Identify which cell holds the provided text, then report its (x, y) central coordinate. 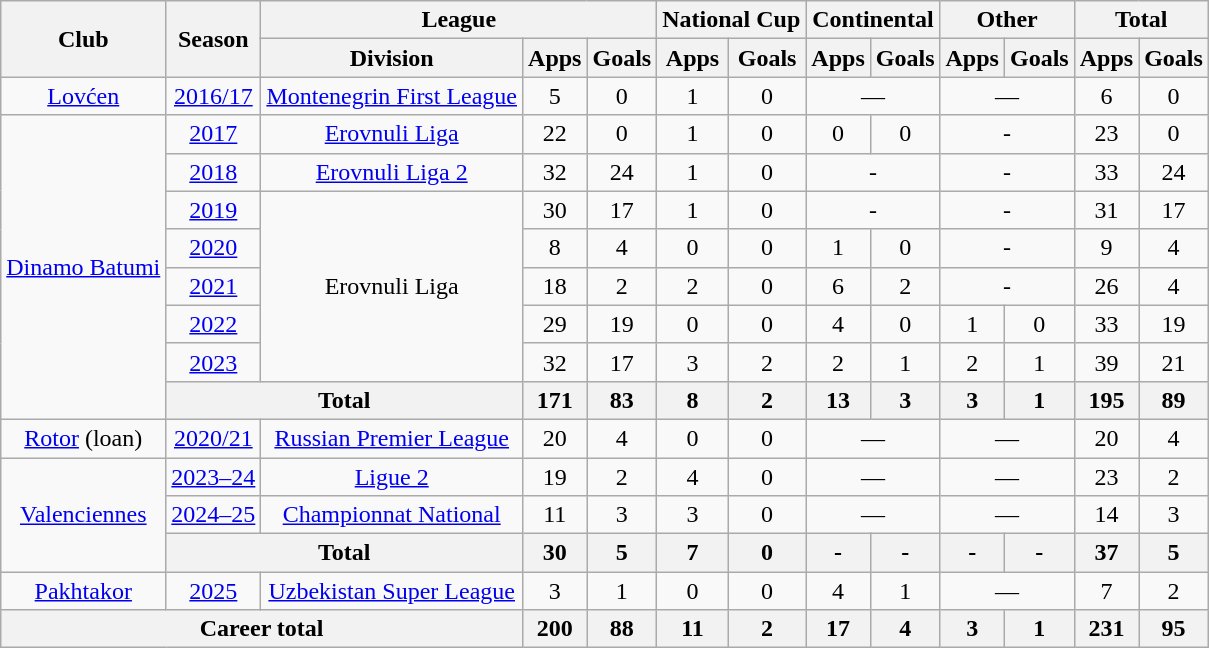
171 (555, 400)
21 (1174, 362)
Rotor (loan) (84, 438)
Other (1007, 20)
Season (214, 39)
88 (622, 629)
89 (1174, 400)
195 (1106, 400)
2017 (214, 134)
31 (1106, 210)
18 (555, 286)
200 (555, 629)
2020/21 (214, 438)
2022 (214, 324)
Career total (262, 629)
2021 (214, 286)
29 (555, 324)
Club (84, 39)
2025 (214, 591)
Championnat National (392, 515)
2023–24 (214, 477)
Continental (873, 20)
Valenciennes (84, 515)
Lovćen (84, 96)
Pakhtakor (84, 591)
39 (1106, 362)
2020 (214, 248)
Ligue 2 (392, 477)
Russian Premier League (392, 438)
2018 (214, 172)
Division (392, 58)
231 (1106, 629)
14 (1106, 515)
Erovnuli Liga 2 (392, 172)
Uzbekistan Super League (392, 591)
22 (555, 134)
37 (1106, 553)
Montenegrin First League (392, 96)
2019 (214, 210)
League (459, 20)
Dinamo Batumi (84, 267)
26 (1106, 286)
National Cup (732, 20)
13 (838, 400)
2023 (214, 362)
83 (622, 400)
95 (1174, 629)
2024–25 (214, 515)
2016/17 (214, 96)
9 (1106, 248)
